Output the (x, y) coordinate of the center of the cell containing the given text.  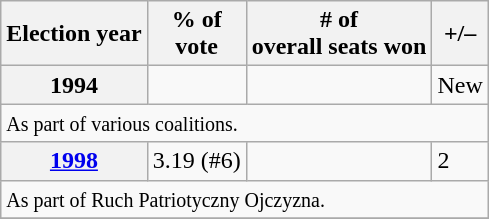
2 (460, 161)
New (460, 85)
Election year (74, 34)
3.19 (#6) (196, 161)
As part of various coalitions. (245, 123)
# ofoverall seats won (339, 34)
+/– (460, 34)
1998 (74, 161)
As part of Ruch Patriotyczny Ojczyzna. (245, 199)
% ofvote (196, 34)
1994 (74, 85)
